Extract the [x, y] coordinate from the center of the cell holding the provided text.  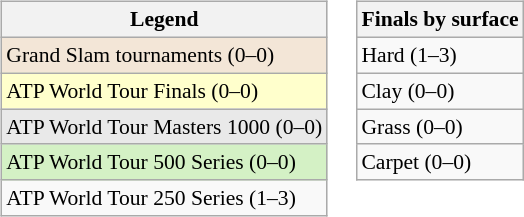
ATP World Tour 250 Series (1–3) [164, 198]
Hard (1–3) [440, 55]
Legend [164, 20]
ATP World Tour Finals (0–0) [164, 91]
Grass (0–0) [440, 127]
Grand Slam tournaments (0–0) [164, 55]
ATP World Tour Masters 1000 (0–0) [164, 127]
Carpet (0–0) [440, 162]
Finals by surface [440, 20]
Clay (0–0) [440, 91]
ATP World Tour 500 Series (0–0) [164, 162]
